Locate the cell with the specified text and output its [x, y] center coordinate. 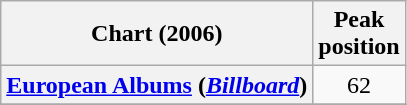
Chart (2006) [157, 34]
62 [359, 85]
European Albums (Billboard) [157, 85]
Peakposition [359, 34]
